Return (x, y) of the center of cell containing provided text 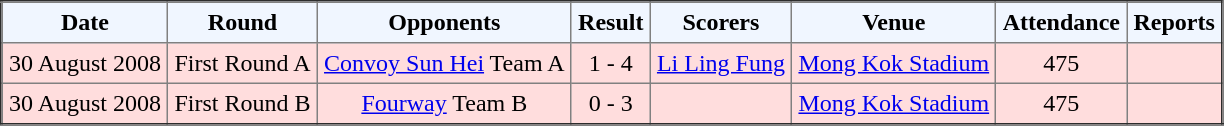
Li Ling Fung (721, 63)
Opponents (444, 22)
Reports (1175, 22)
Attendance (1062, 22)
0 - 3 (610, 104)
1 - 4 (610, 63)
Date (85, 22)
Result (610, 22)
First Round A (243, 63)
Round (243, 22)
Scorers (721, 22)
Convoy Sun Hei Team A (444, 63)
Fourway Team B (444, 104)
First Round B (243, 104)
Venue (894, 22)
